Determine the (x, y) coordinate at the center of the cell enclosing the given text.  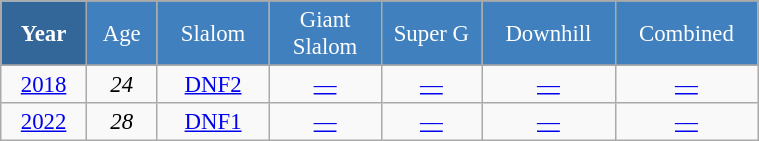
DNF1 (213, 122)
Year (44, 34)
GiantSlalom (325, 34)
Super G (432, 34)
24 (122, 85)
Slalom (213, 34)
DNF2 (213, 85)
Combined (686, 34)
2022 (44, 122)
Age (122, 34)
Downhill (549, 34)
2018 (44, 85)
28 (122, 122)
